Search for the cell housing the specified text and yield its (X, Y) center coordinate. 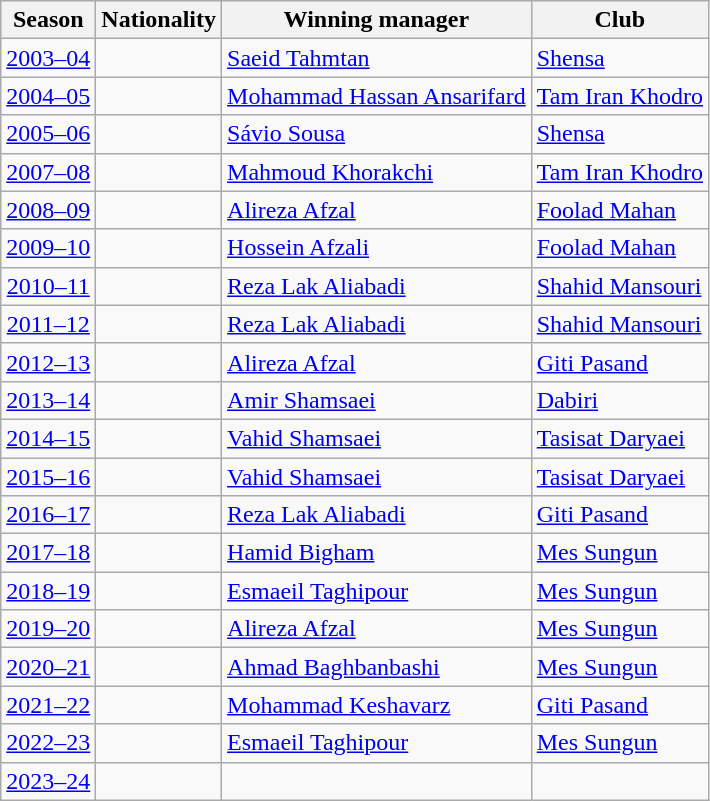
Mohammad Keshavarz (377, 705)
2011–12 (48, 324)
Mohammad Hassan Ansarifard (377, 96)
2014–15 (48, 438)
Hamid Bigham (377, 553)
2008–09 (48, 210)
2023–24 (48, 781)
2009–10 (48, 248)
Hossein Afzali (377, 248)
Ahmad Baghbanbashi (377, 667)
2003–04 (48, 58)
2015–16 (48, 477)
2013–14 (48, 400)
Amir Shamsaei (377, 400)
Club (620, 20)
Nationality (159, 20)
Winning manager (377, 20)
2017–18 (48, 553)
2020–21 (48, 667)
2022–23 (48, 743)
2010–11 (48, 286)
Mahmoud Khorakchi (377, 172)
2021–22 (48, 705)
2018–19 (48, 591)
2007–08 (48, 172)
2004–05 (48, 96)
2016–17 (48, 515)
Season (48, 20)
2012–13 (48, 362)
Saeid Tahmtan (377, 58)
Dabiri (620, 400)
2005–06 (48, 134)
2019–20 (48, 629)
Sávio Sousa (377, 134)
